For the text-containing cell, return its midpoint in (X, Y) coordinate format. 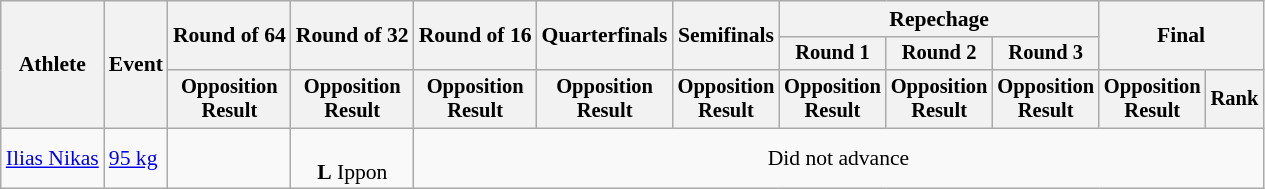
Round of 64 (230, 36)
Round 3 (1046, 54)
Round of 16 (476, 36)
Athlete (52, 64)
L Ippon (352, 158)
Rank (1235, 99)
95 kg (136, 158)
Semifinals (726, 36)
Quarterfinals (605, 36)
Round of 32 (352, 36)
Ilias Nikas (52, 158)
Round 1 (832, 54)
Repechage (939, 19)
Did not advance (838, 158)
Event (136, 64)
Round 2 (940, 54)
Final (1181, 36)
